Output the (x, y) coordinate of the center of the cell containing the given text.  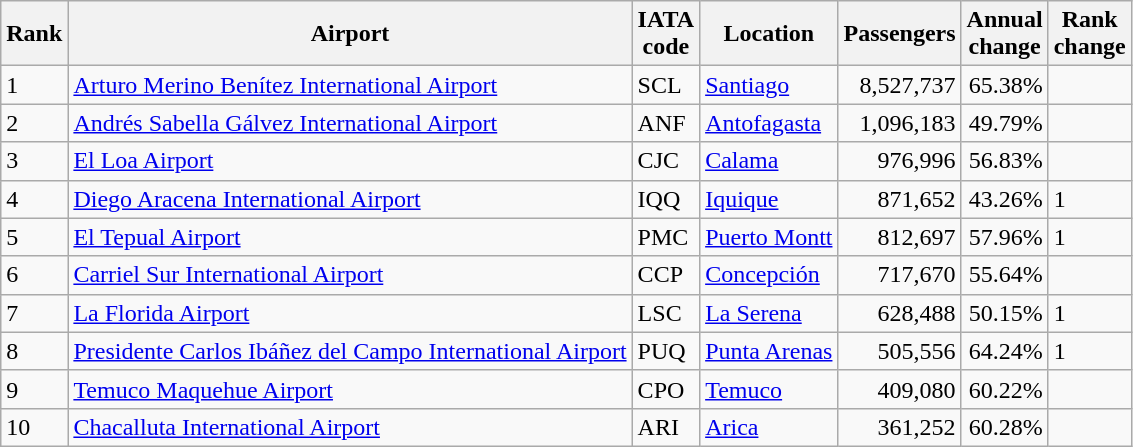
57.96% (1004, 237)
4 (34, 199)
8,527,737 (900, 85)
Carriel Sur International Airport (350, 275)
CJC (666, 161)
49.79% (1004, 123)
2 (34, 123)
IATAcode (666, 34)
9 (34, 389)
Arica (769, 427)
60.22% (1004, 389)
871,652 (900, 199)
El Loa Airport (350, 161)
Punta Arenas (769, 351)
812,697 (900, 237)
CCP (666, 275)
Santiago (769, 85)
Antofagasta (769, 123)
Diego Aracena International Airport (350, 199)
IQQ (666, 199)
50.15% (1004, 313)
Airport (350, 34)
El Tepual Airport (350, 237)
Location (769, 34)
409,080 (900, 389)
55.64% (1004, 275)
La Serena (769, 313)
LSC (666, 313)
Rank (34, 34)
SCL (666, 85)
Iquique (769, 199)
CPO (666, 389)
Annualchange (1004, 34)
7 (34, 313)
6 (34, 275)
Arturo Merino Benítez International Airport (350, 85)
Presidente Carlos Ibáñez del Campo International Airport (350, 351)
3 (34, 161)
ANF (666, 123)
976,996 (900, 161)
43.26% (1004, 199)
8 (34, 351)
Calama (769, 161)
Temuco (769, 389)
Passengers (900, 34)
361,252 (900, 427)
Chacalluta International Airport (350, 427)
Rankchange (1090, 34)
ARI (666, 427)
Puerto Montt (769, 237)
PMC (666, 237)
1,096,183 (900, 123)
717,670 (900, 275)
5 (34, 237)
Temuco Maquehue Airport (350, 389)
505,556 (900, 351)
56.83% (1004, 161)
628,488 (900, 313)
10 (34, 427)
65.38% (1004, 85)
64.24% (1004, 351)
PUQ (666, 351)
La Florida Airport (350, 313)
Concepción (769, 275)
60.28% (1004, 427)
Andrés Sabella Gálvez International Airport (350, 123)
